Provide the (x, y) coordinate of the cell's center where the given text is located.  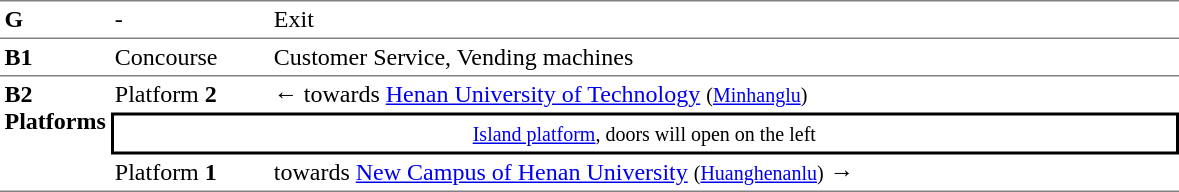
Platform 1 (190, 173)
← towards Henan University of Technology (Minhanglu) (724, 94)
B2Platforms (55, 134)
towards New Campus of Henan University (Huanghenanlu) → (724, 173)
Exit (724, 19)
G (55, 19)
Platform 2 (190, 94)
- (190, 19)
Concourse (190, 58)
Island platform, doors will open on the left (644, 133)
B1 (55, 58)
Customer Service, Vending machines (724, 58)
